For the text-containing cell, return its midpoint in [X, Y] coordinate format. 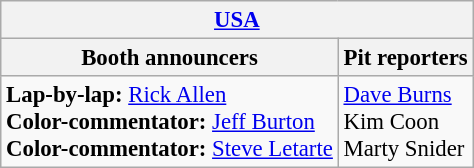
USA [237, 20]
Dave BurnsKim CoonMarty Snider [406, 122]
Pit reporters [406, 58]
Booth announcers [170, 58]
Lap-by-lap: Rick AllenColor-commentator: Jeff BurtonColor-commentator: Steve Letarte [170, 122]
